Find where the given text appears and provide that cell's center as [x, y] coordinate. 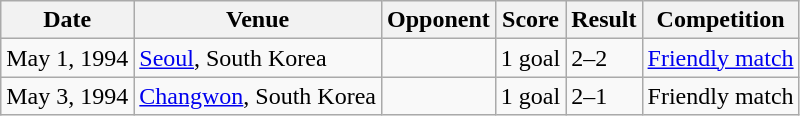
Seoul, South Korea [258, 58]
May 1, 1994 [68, 58]
Score [530, 20]
2–1 [604, 96]
Opponent [439, 20]
Venue [258, 20]
Date [68, 20]
May 3, 1994 [68, 96]
Changwon, South Korea [258, 96]
2–2 [604, 58]
Result [604, 20]
Competition [720, 20]
